Search for the cell housing the specified text and yield its [X, Y] center coordinate. 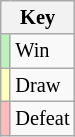
Win [42, 51]
Key [38, 17]
Defeat [42, 118]
Draw [42, 85]
